Detect which cell encompasses the target text, then output its (X, Y) center coordinate. 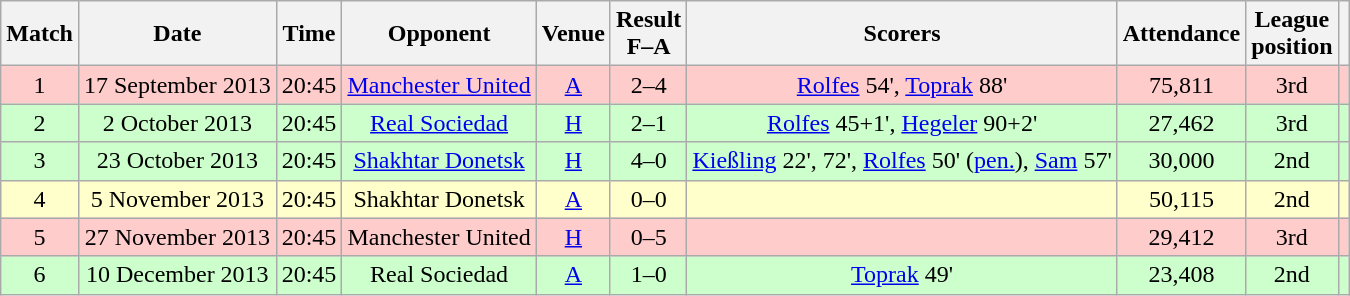
75,811 (1181, 85)
27,462 (1181, 123)
27 November 2013 (177, 237)
Kießling 22', 72', Rolfes 50' (pen.), Sam 57' (902, 161)
Attendance (1181, 34)
23 October 2013 (177, 161)
2 October 2013 (177, 123)
Opponent (439, 34)
5 November 2013 (177, 199)
5 (40, 237)
4–0 (648, 161)
Time (309, 34)
2 (40, 123)
3 (40, 161)
0–5 (648, 237)
4 (40, 199)
Scorers (902, 34)
ResultF–A (648, 34)
2–4 (648, 85)
10 December 2013 (177, 275)
Leagueposition (1292, 34)
Rolfes 54', Toprak 88' (902, 85)
Toprak 49' (902, 275)
23,408 (1181, 275)
6 (40, 275)
Rolfes 45+1', Hegeler 90+2' (902, 123)
50,115 (1181, 199)
17 September 2013 (177, 85)
Date (177, 34)
29,412 (1181, 237)
Venue (573, 34)
Match (40, 34)
30,000 (1181, 161)
1 (40, 85)
1–0 (648, 275)
0–0 (648, 199)
2–1 (648, 123)
